Provide the (x, y) coordinate of the cell's center where the given text is located.  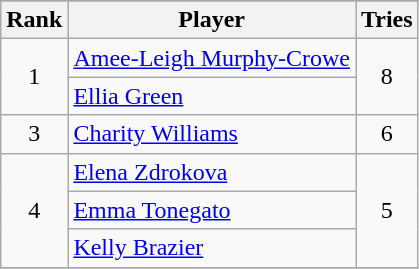
Elena Zdrokova (212, 172)
4 (34, 210)
Emma Tonegato (212, 210)
Tries (388, 20)
Charity Williams (212, 134)
1 (34, 77)
Player (212, 20)
3 (34, 134)
Amee-Leigh Murphy-Crowe (212, 58)
8 (388, 77)
Kelly Brazier (212, 248)
5 (388, 210)
Ellia Green (212, 96)
Rank (34, 20)
6 (388, 134)
